For the text-containing cell, return its midpoint in [x, y] coordinate format. 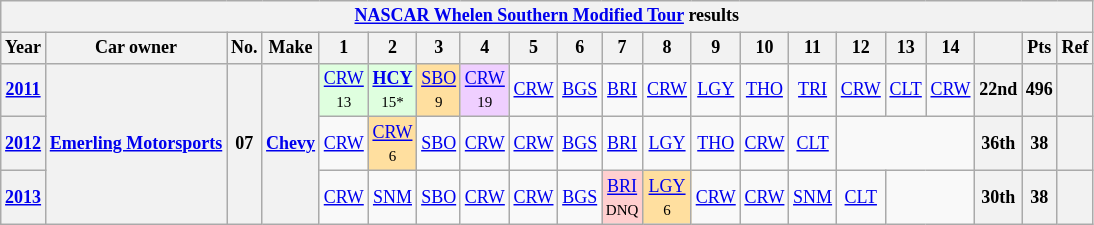
36th [998, 144]
5 [534, 48]
CRW13 [344, 90]
Emerling Motorsports [136, 144]
HCY15* [392, 90]
SBO9 [439, 90]
22nd [998, 90]
Pts [1040, 48]
Car owner [136, 48]
30th [998, 197]
BRIDNQ [622, 197]
3 [439, 48]
2013 [24, 197]
7 [622, 48]
8 [668, 48]
NASCAR Whelen Southern Modified Tour results [547, 16]
2012 [24, 144]
14 [950, 48]
12 [860, 48]
13 [906, 48]
1 [344, 48]
6 [580, 48]
TRI [813, 90]
CRW6 [392, 144]
Make [291, 48]
Year [24, 48]
9 [716, 48]
LGY6 [668, 197]
4 [484, 48]
No. [244, 48]
CRW19 [484, 90]
2011 [24, 90]
10 [764, 48]
11 [813, 48]
Chevy [291, 144]
2 [392, 48]
Ref [1075, 48]
496 [1040, 90]
07 [244, 144]
